Capture the cell that displays the provided text and extract its (X, Y) central coordinate. 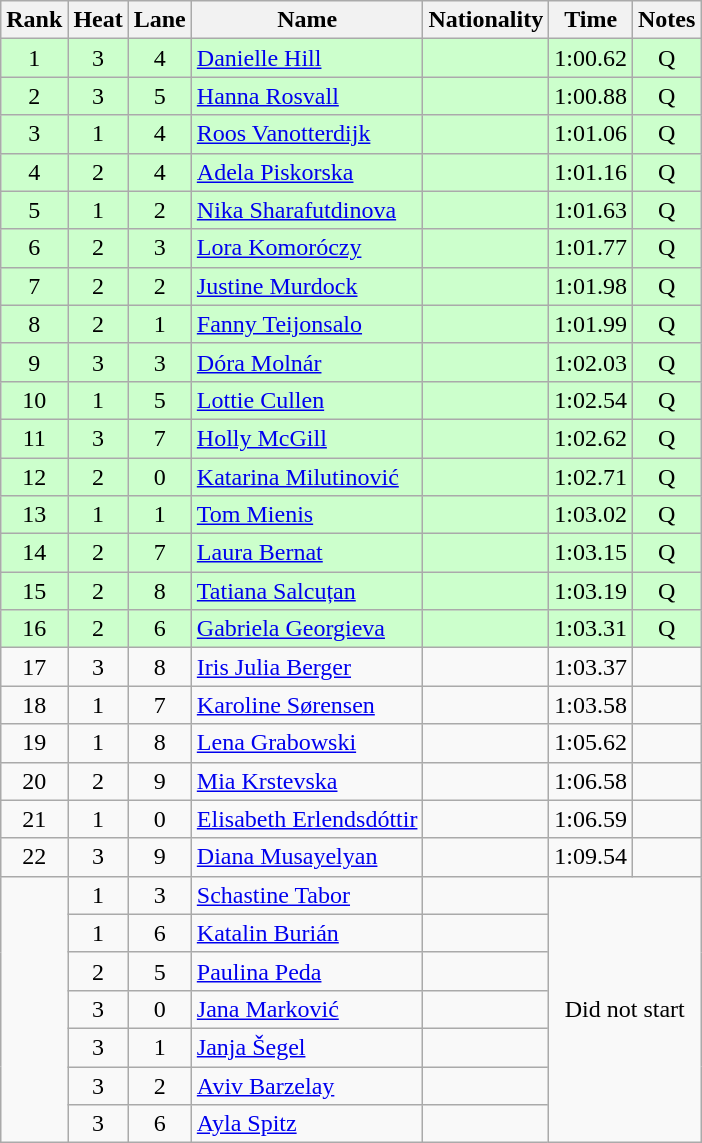
1:09.54 (591, 857)
1:00.62 (591, 58)
Hanna Rosvall (307, 96)
Tatiana Salcuțan (307, 591)
Heat (98, 20)
Schastine Tabor (307, 895)
1:06.58 (591, 781)
Iris Julia Berger (307, 667)
Jana Marković (307, 1009)
Elisabeth Erlendsdóttir (307, 819)
Paulina Peda (307, 971)
21 (34, 819)
1:01.63 (591, 210)
13 (34, 515)
1:06.59 (591, 819)
Ayla Spitz (307, 1124)
Holly McGill (307, 438)
1:03.31 (591, 629)
1:01.77 (591, 248)
1:05.62 (591, 743)
1:03.37 (591, 667)
Justine Murdock (307, 286)
1:02.62 (591, 438)
1:01.99 (591, 324)
1:02.03 (591, 362)
1:03.58 (591, 705)
Katarina Milutinović (307, 477)
1:02.54 (591, 400)
Lora Komoróczy (307, 248)
Diana Musayelyan (307, 857)
18 (34, 705)
1:00.88 (591, 96)
Lane (160, 20)
Lena Grabowski (307, 743)
20 (34, 781)
10 (34, 400)
Time (591, 20)
14 (34, 553)
1:02.71 (591, 477)
1:03.02 (591, 515)
Tom Mienis (307, 515)
Fanny Teijonsalo (307, 324)
11 (34, 438)
Katalin Burián (307, 933)
Aviv Barzelay (307, 1085)
22 (34, 857)
1:01.98 (591, 286)
Name (307, 20)
12 (34, 477)
Notes (666, 20)
15 (34, 591)
Nika Sharafutdinova (307, 210)
Karoline Sørensen (307, 705)
Gabriela Georgieva (307, 629)
Rank (34, 20)
Laura Bernat (307, 553)
Danielle Hill (307, 58)
19 (34, 743)
1:03.19 (591, 591)
1:03.15 (591, 553)
16 (34, 629)
Adela Piskorska (307, 172)
Mia Krstevska (307, 781)
17 (34, 667)
Lottie Cullen (307, 400)
Roos Vanotterdijk (307, 134)
1:01.06 (591, 134)
Janja Šegel (307, 1047)
Did not start (625, 1009)
1:01.16 (591, 172)
Dóra Molnár (307, 362)
Nationality (486, 20)
